Output the (x, y) coordinate of the center of the cell containing the given text.  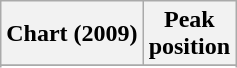
Peakposition (189, 34)
Chart (2009) (72, 34)
